Find where the given text appears and provide that cell's center as (X, Y) coordinate. 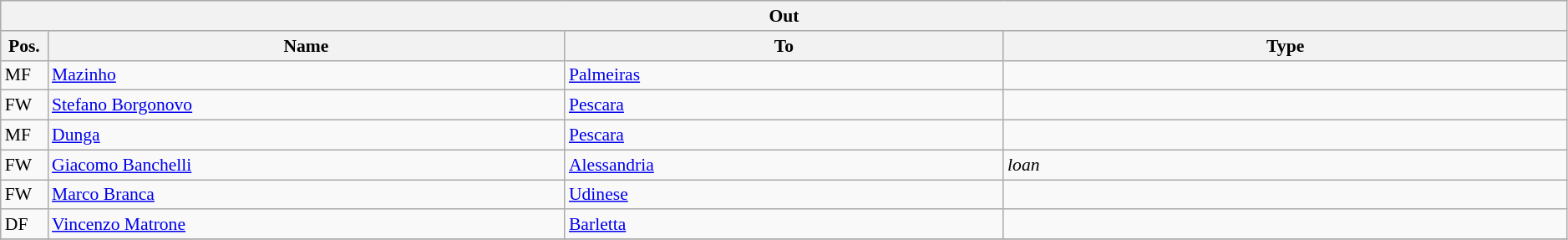
Udinese (784, 195)
To (784, 46)
DF (24, 225)
Marco Branca (306, 195)
Alessandria (784, 165)
Pos. (24, 46)
Out (784, 16)
Vincenzo Matrone (306, 225)
Stefano Borgonovo (306, 105)
Type (1285, 46)
Dunga (306, 135)
Barletta (784, 225)
Mazinho (306, 75)
loan (1285, 165)
Name (306, 46)
Giacomo Banchelli (306, 165)
Palmeiras (784, 75)
